Scan for the cell matching the given text and deliver its [x, y] coordinate at center. 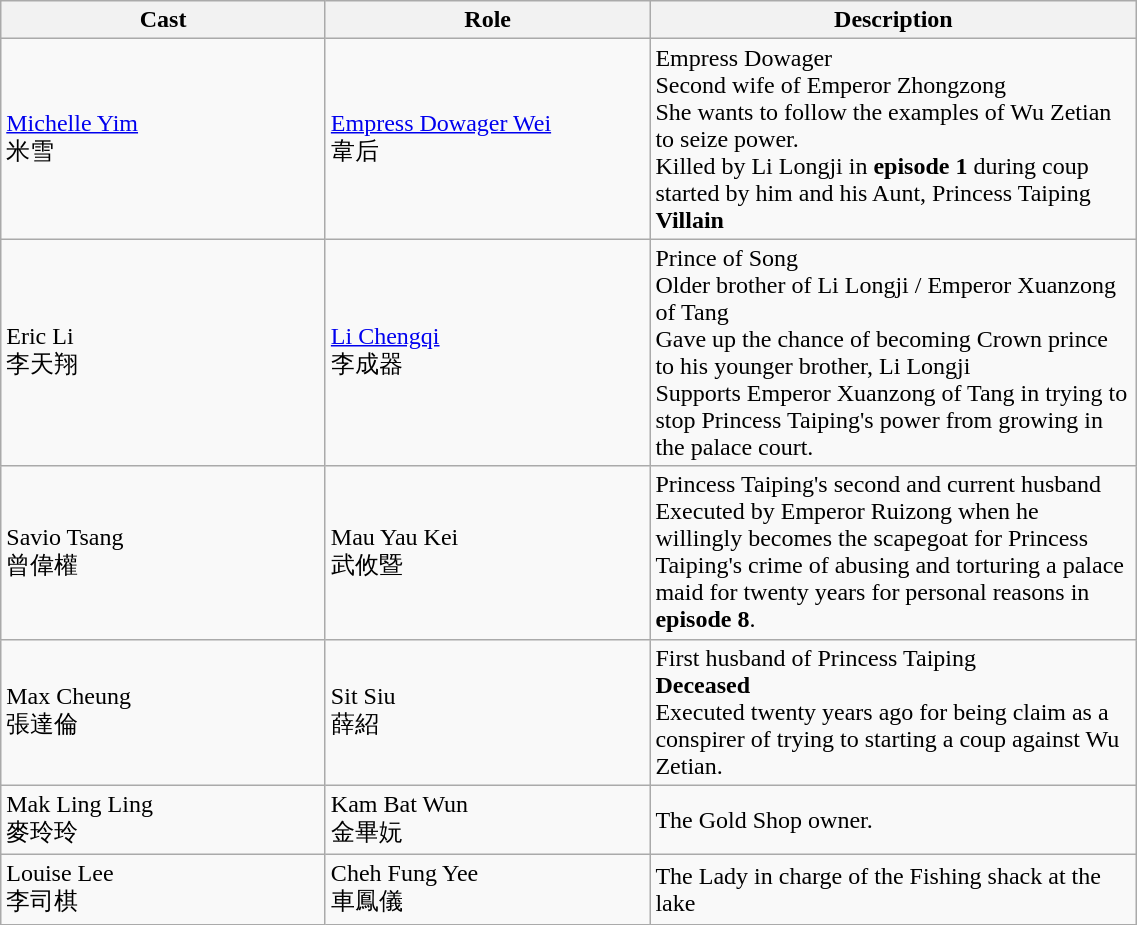
Description [894, 20]
Eric Li 李天翔 [164, 352]
Role [488, 20]
Mak Ling Ling 麥玲玲 [164, 820]
Kam Bat Wun 金畢妧 [488, 820]
First husband of Princess Taiping Deceased Executed twenty years ago for being claim as a conspirer of trying to starting a coup against Wu Zetian. [894, 712]
Mau Yau Kei 武攸暨 [488, 552]
The Lady in charge of the Fishing shack at the lake [894, 890]
Cheh Fung Yee 車鳳儀 [488, 890]
Michelle Yim 米雪 [164, 139]
Savio Tsang 曾偉權 [164, 552]
Empress Dowager Wei 韋后 [488, 139]
Sit Siu 薛紹 [488, 712]
Max Cheung 張達倫 [164, 712]
The Gold Shop owner. [894, 820]
Cast [164, 20]
Li Chengqi 李成器 [488, 352]
Louise Lee 李司棋 [164, 890]
